Return (x, y) of the center of cell containing provided text 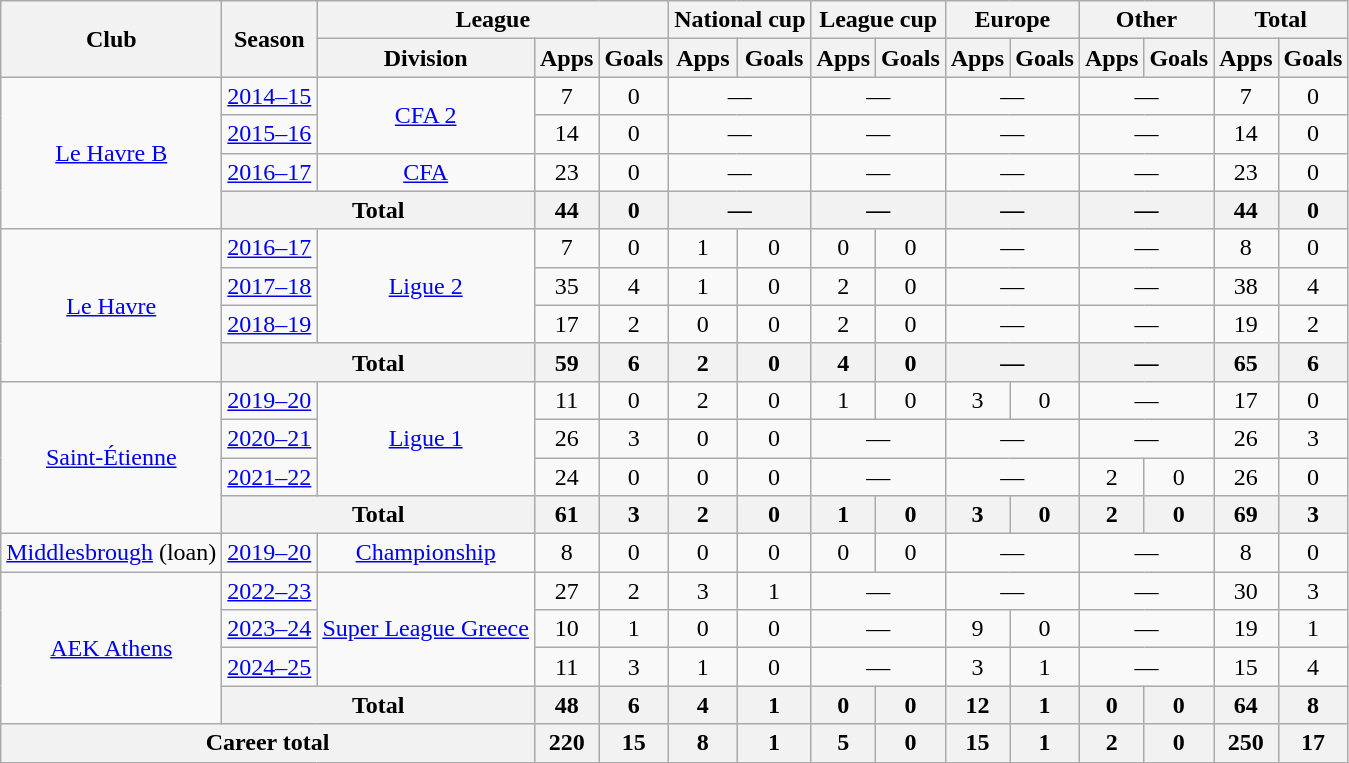
Europe (1012, 20)
2022–23 (270, 591)
League (493, 20)
61 (566, 515)
250 (1246, 743)
64 (1246, 705)
Championship (426, 553)
2017–18 (270, 286)
Le Havre (112, 305)
2021–22 (270, 477)
2014–15 (270, 96)
Middlesbrough (loan) (112, 553)
League cup (878, 20)
2020–21 (270, 438)
Ligue 2 (426, 286)
Super League Greece (426, 629)
9 (977, 629)
CFA (426, 172)
Division (426, 58)
National cup (740, 20)
CFA 2 (426, 115)
5 (843, 743)
12 (977, 705)
Career total (268, 743)
2018–19 (270, 324)
2015–16 (270, 134)
65 (1246, 362)
2024–25 (270, 667)
Ligue 1 (426, 438)
48 (566, 705)
220 (566, 743)
Club (112, 39)
35 (566, 286)
Season (270, 39)
Other (1146, 20)
30 (1246, 591)
38 (1246, 286)
27 (566, 591)
2023–24 (270, 629)
Le Havre B (112, 153)
24 (566, 477)
10 (566, 629)
AEK Athens (112, 648)
Saint-Étienne (112, 457)
59 (566, 362)
69 (1246, 515)
